Find where the given text appears and provide that cell's center as (x, y) coordinate. 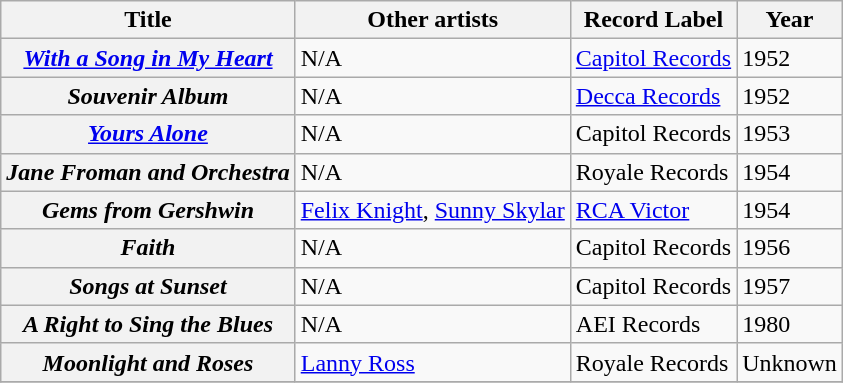
With a Song in My Heart (148, 58)
1956 (790, 248)
Souvenir Album (148, 96)
Unknown (790, 362)
AEI Records (653, 324)
1953 (790, 134)
RCA Victor (653, 210)
Record Label (653, 20)
Faith (148, 248)
Gems from Gershwin (148, 210)
Decca Records (653, 96)
A Right to Sing the Blues (148, 324)
Other artists (432, 20)
1957 (790, 286)
Yours Alone (148, 134)
Felix Knight, Sunny Skylar (432, 210)
Songs at Sunset (148, 286)
Lanny Ross (432, 362)
Moonlight and Roses (148, 362)
Title (148, 20)
Year (790, 20)
1980 (790, 324)
Jane Froman and Orchestra (148, 172)
